Extract the (x, y) coordinate from the center of the cell holding the provided text.  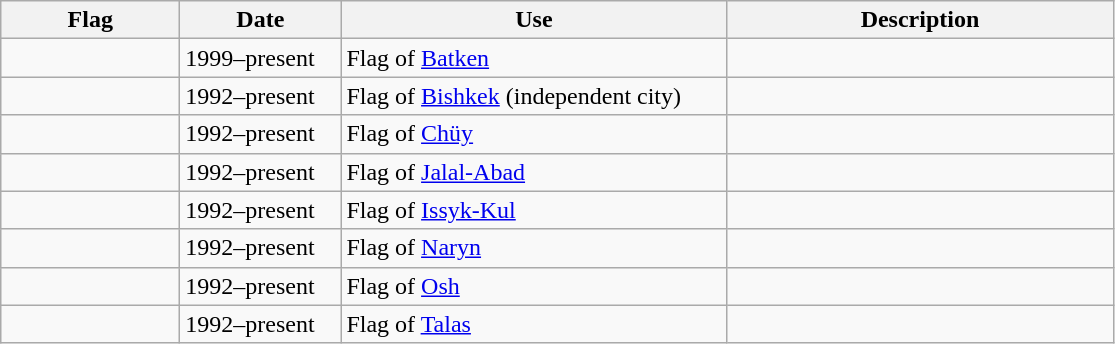
Date (260, 20)
Flag of Jalal-Abad (534, 172)
Flag of Chüy (534, 134)
Use (534, 20)
Flag of Naryn (534, 248)
Flag (90, 20)
1999–present (260, 58)
Flag of Bishkek (independent city) (534, 96)
Description (920, 20)
Flag of Batken (534, 58)
Flag of Osh (534, 286)
Flag of Talas (534, 324)
Flag of Issyk-Kul (534, 210)
